Provide the [x, y] coordinate of the cell's center where the given text is located.  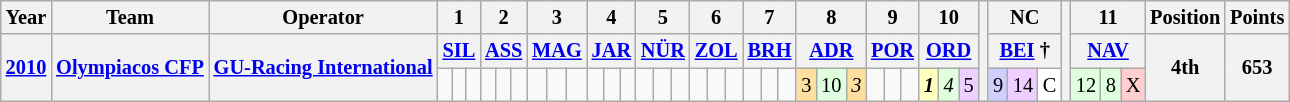
Points [1257, 17]
C [1050, 85]
2 [504, 17]
ZOL [716, 51]
ASS [504, 51]
Year [26, 17]
14 [1023, 85]
NC [1024, 17]
BEI † [1024, 51]
ADR [831, 51]
MAG [557, 51]
Position [1185, 17]
6 [716, 17]
GU-Racing International [324, 68]
NÜR [663, 51]
NAV [1108, 51]
Team [130, 17]
11 [1108, 17]
X [1133, 85]
BRH [770, 51]
2010 [26, 68]
7 [770, 17]
POR [892, 51]
JAR [612, 51]
4th [1185, 68]
Operator [324, 17]
SIL [460, 51]
12 [1086, 85]
ORD [949, 51]
Olympiacos CFP [130, 68]
653 [1257, 68]
